Pinpoint the cell where the given text exists, returning its (X, Y) midpoint coordinate. 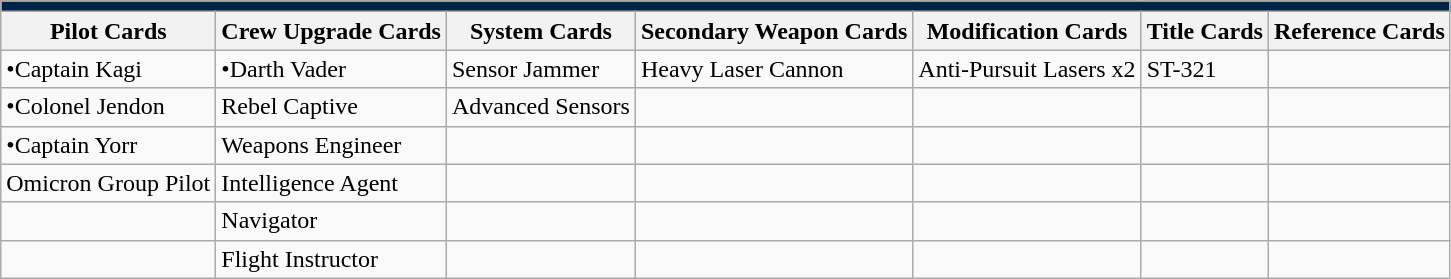
Advanced Sensors (540, 107)
•Captain Yorr (108, 145)
Pilot Cards (108, 31)
Reference Cards (1359, 31)
Rebel Captive (332, 107)
Title Cards (1204, 31)
ST-321 (1204, 69)
System Cards (540, 31)
Intelligence Agent (332, 183)
Navigator (332, 221)
Crew Upgrade Cards (332, 31)
Modification Cards (1027, 31)
Sensor Jammer (540, 69)
•Darth Vader (332, 69)
•Captain Kagi (108, 69)
Heavy Laser Cannon (774, 69)
Anti-Pursuit Lasers x2 (1027, 69)
Omicron Group Pilot (108, 183)
•Colonel Jendon (108, 107)
Weapons Engineer (332, 145)
Flight Instructor (332, 259)
Secondary Weapon Cards (774, 31)
